Search for the cell housing the specified text and yield its (X, Y) center coordinate. 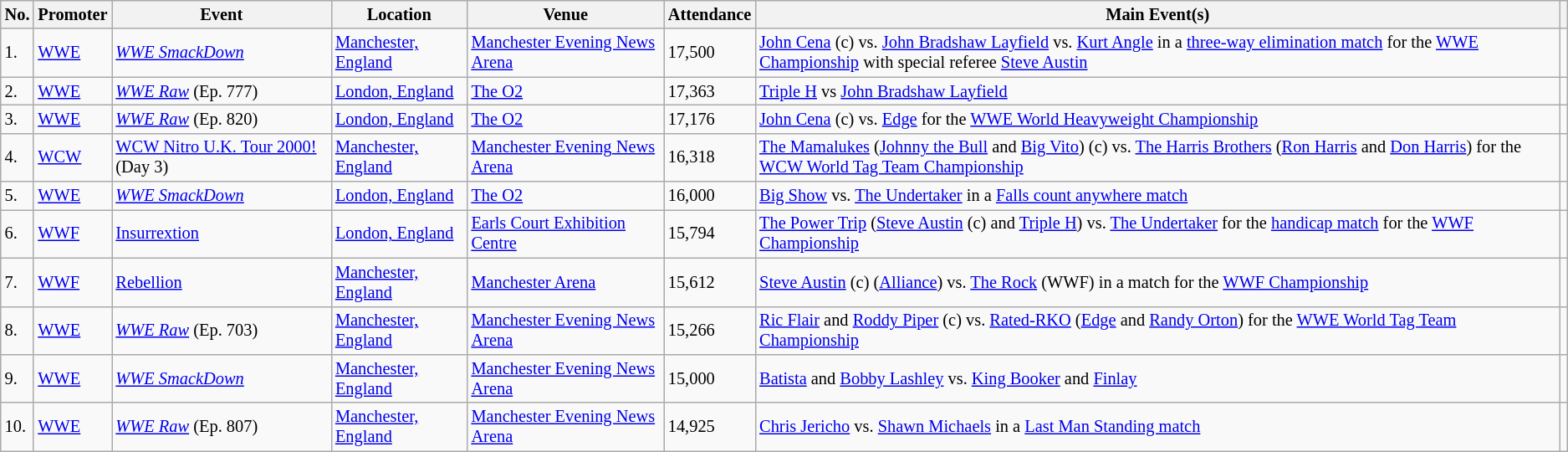
Earls Court Exhibition Centre (565, 234)
16,000 (709, 196)
2. (18, 91)
7. (18, 282)
WCW (72, 157)
Attendance (709, 14)
Venue (565, 14)
17,500 (709, 53)
Rebellion (222, 282)
The Mamalukes (Johnny the Bull and Big Vito) (c) vs. The Harris Brothers (Ron Harris and Don Harris) for the WCW World Tag Team Championship (1157, 157)
14,925 (709, 427)
WWE Raw (Ep. 807) (222, 427)
3. (18, 119)
Manchester Arena (565, 282)
Insurrextion (222, 234)
Ric Flair and Roddy Piper (c) vs. Rated-RKO (Edge and Randy Orton) for the WWE World Tag Team Championship (1157, 331)
17,176 (709, 119)
17,363 (709, 91)
15,000 (709, 378)
Location (400, 14)
15,794 (709, 234)
John Cena (c) vs. John Bradshaw Layfield vs. Kurt Angle in a three-way elimination match for the WWE Championship with special referee Steve Austin (1157, 53)
Event (222, 14)
Triple H vs John Bradshaw Layfield (1157, 91)
16,318 (709, 157)
9. (18, 378)
Big Show vs. The Undertaker in a Falls count anywhere match (1157, 196)
15,266 (709, 331)
John Cena (c) vs. Edge for the WWE World Heavyweight Championship (1157, 119)
Main Event(s) (1157, 14)
15,612 (709, 282)
5. (18, 196)
WWE Raw (Ep. 820) (222, 119)
Steve Austin (c) (Alliance) vs. The Rock (WWF) in a match for the WWF Championship (1157, 282)
Batista and Bobby Lashley vs. King Booker and Finlay (1157, 378)
The Power Trip (Steve Austin (c) and Triple H) vs. The Undertaker for the handicap match for the WWF Championship (1157, 234)
10. (18, 427)
8. (18, 331)
Promoter (72, 14)
6. (18, 234)
WWE Raw (Ep. 777) (222, 91)
No. (18, 14)
WCW Nitro U.K. Tour 2000! (Day 3) (222, 157)
Chris Jericho vs. Shawn Michaels in a Last Man Standing match (1157, 427)
4. (18, 157)
1. (18, 53)
WWE Raw (Ep. 703) (222, 331)
